Determine the (X, Y) coordinate at the center of the cell enclosing the given text.  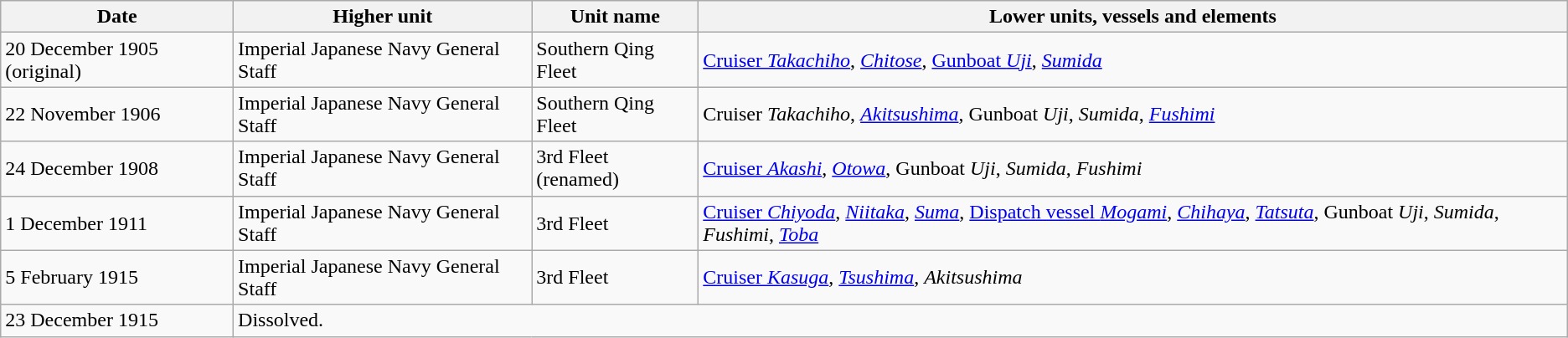
23 December 1915 (117, 320)
24 December 1908 (117, 169)
Cruiser Takachiho, Akitsushima, Gunboat Uji, Sumida, Fushimi (1132, 114)
3rd Fleet(renamed) (615, 169)
Cruiser Akashi, Otowa, Gunboat Uji, Sumida, Fushimi (1132, 169)
Cruiser Takachiho, Chitose, Gunboat Uji, Sumida (1132, 60)
Dissolved. (901, 320)
Cruiser Kasuga, Tsushima, Akitsushima (1132, 278)
22 November 1906 (117, 114)
5 February 1915 (117, 278)
Lower units, vessels and elements (1132, 17)
Cruiser Chiyoda, Niitaka, Suma, Dispatch vessel Mogami, Chihaya, Tatsuta, Gunboat Uji, Sumida, Fushimi, Toba (1132, 223)
Date (117, 17)
1 December 1911 (117, 223)
20 December 1905 (original) (117, 60)
Unit name (615, 17)
Higher unit (383, 17)
